For the text-containing cell, return its midpoint in [x, y] coordinate format. 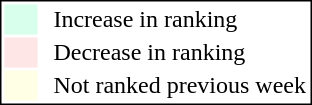
Decrease in ranking [180, 53]
Increase in ranking [180, 19]
Not ranked previous week [180, 85]
